Return [x, y] of the center of cell containing provided text 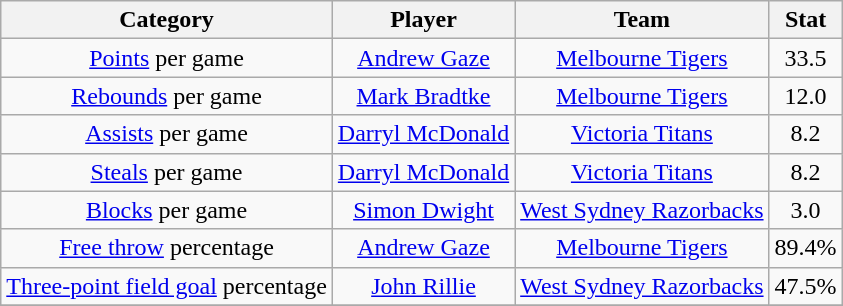
89.4% [806, 248]
Category [167, 20]
47.5% [806, 286]
3.0 [806, 210]
Assists per game [167, 134]
Points per game [167, 58]
33.5 [806, 58]
Player [423, 20]
Mark Bradtke [423, 96]
Team [642, 20]
Stat [806, 20]
John Rillie [423, 286]
12.0 [806, 96]
Blocks per game [167, 210]
Simon Dwight [423, 210]
Three-point field goal percentage [167, 286]
Steals per game [167, 172]
Rebounds per game [167, 96]
Free throw percentage [167, 248]
